Detect which cell encompasses the target text, then output its (X, Y) center coordinate. 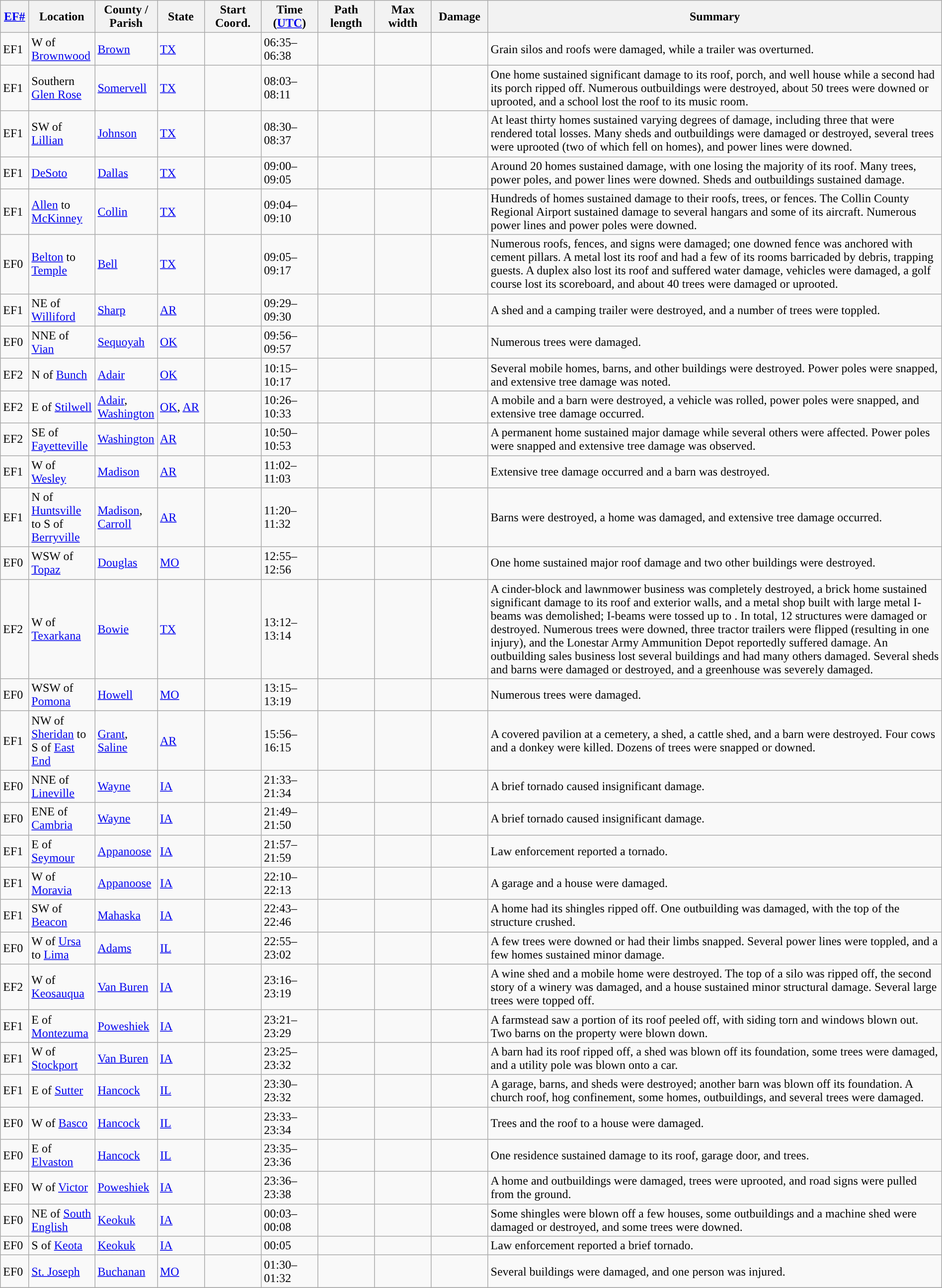
W of Basco (62, 1123)
Grant, Saline (126, 740)
Madison (126, 471)
A farmstead saw a portion of its roof peeled off, with siding torn and windows blown out. Two barns on the property were blown down. (714, 1026)
W of Brownwood (62, 49)
S of Keota (62, 1246)
Several mobile homes, barns, and other buildings were destroyed. Power poles were snapped, and extensive tree damage was noted. (714, 375)
13:15–13:19 (290, 695)
10:50–10:53 (290, 439)
Sequoyah (126, 342)
NNE of Lineville (62, 786)
00:05 (290, 1246)
A home had its shingles ripped off. One outbuilding was damaged, with the top of the structure crushed. (714, 915)
Brown (126, 49)
15:56–16:15 (290, 740)
21:33–21:34 (290, 786)
N of Huntsville to S of Berryville (62, 518)
DeSoto (62, 173)
Mahaska (126, 915)
N of Bunch (62, 375)
Path length (346, 17)
E of Sutter (62, 1090)
E of Elvaston (62, 1156)
06:35–06:38 (290, 49)
21:49–21:50 (290, 819)
Collin (126, 212)
Adair, Washington (126, 406)
A mobile and a barn were destroyed, a vehicle was rolled, power poles were snapped, and extensive tree damage occurred. (714, 406)
Damage (460, 17)
Extensive tree damage occurred and a barn was destroyed. (714, 471)
St. Joseph (62, 1271)
21:57–21:59 (290, 851)
09:56–09:57 (290, 342)
Trees and the roof to a house were damaged. (714, 1123)
Law enforcement reported a tornado. (714, 851)
NE of Williford (62, 310)
NNE of Vian (62, 342)
01:30–01:32 (290, 1271)
OK, AR (181, 406)
23:33–23:34 (290, 1123)
State (181, 17)
Douglas (126, 563)
W of Victor (62, 1188)
22:55–23:02 (290, 948)
Bell (126, 264)
23:35–23:36 (290, 1156)
Adams (126, 948)
23:25–23:32 (290, 1058)
W of Moravia (62, 884)
00:03–00:08 (290, 1220)
NE of South English (62, 1220)
Start Coord. (233, 17)
One home sustained major roof damage and two other buildings were destroyed. (714, 563)
22:10–22:13 (290, 884)
Sharp (126, 310)
Howell (126, 695)
11:02–11:03 (290, 471)
A permanent home sustained major damage while several others were affected. Power poles were snapped and extensive tree damage was observed. (714, 439)
08:03–08:11 (290, 88)
13:12–13:14 (290, 629)
A home and outbuildings were damaged, trees were uprooted, and road signs were pulled from the ground. (714, 1188)
WSW of Topaz (62, 563)
SW of Lillian (62, 134)
23:16–23:19 (290, 987)
09:29–09:30 (290, 310)
Allen to McKinney (62, 212)
EF# (15, 17)
W of Wesley (62, 471)
A barn had its roof ripped off, a shed was blown off its foundation, some trees were damaged, and a utility pole was blown onto a car. (714, 1058)
Time (UTC) (290, 17)
Several buildings were damaged, and one person was injured. (714, 1271)
Grain silos and roofs were damaged, while a trailer was overturned. (714, 49)
W of Stockport (62, 1058)
ENE of Cambria (62, 819)
A shed and a camping trailer were destroyed, and a number of trees were toppled. (714, 310)
09:04–09:10 (290, 212)
22:43–22:46 (290, 915)
One residence sustained damage to its roof, garage door, and trees. (714, 1156)
A garage and a house were damaged. (714, 884)
Bowie (126, 629)
County / Parish (126, 17)
Some shingles were blown off a few houses, some outbuildings and a machine shed were damaged or destroyed, and some trees were downed. (714, 1220)
E of Montezuma (62, 1026)
Location (62, 17)
Madison, Carroll (126, 518)
NW of Sheridan to S of East End (62, 740)
W of Texarkana (62, 629)
E of Seymour (62, 851)
WSW of Pomona (62, 695)
23:21–23:29 (290, 1026)
Southern Glen Rose (62, 88)
Washington (126, 439)
11:20–11:32 (290, 518)
09:05–09:17 (290, 264)
Somervell (126, 88)
12:55–12:56 (290, 563)
10:26–10:33 (290, 406)
Summary (714, 17)
A few trees were downed or had their limbs snapped. Several power lines were toppled, and a few homes sustained minor damage. (714, 948)
Barns were destroyed, a home was damaged, and extensive tree damage occurred. (714, 518)
23:36–23:38 (290, 1188)
Adair (126, 375)
E of Stilwell (62, 406)
Dallas (126, 173)
Buchanan (126, 1271)
Max width (403, 17)
SW of Beacon (62, 915)
09:00–09:05 (290, 173)
23:30–23:32 (290, 1090)
Johnson (126, 134)
Law enforcement reported a brief tornado. (714, 1246)
10:15–10:17 (290, 375)
W of Keosauqua (62, 987)
Belton to Temple (62, 264)
08:30–08:37 (290, 134)
W of Ursa to Lima (62, 948)
SE of Fayetteville (62, 439)
